Pinpoint the cell where the given text exists, returning its (x, y) midpoint coordinate. 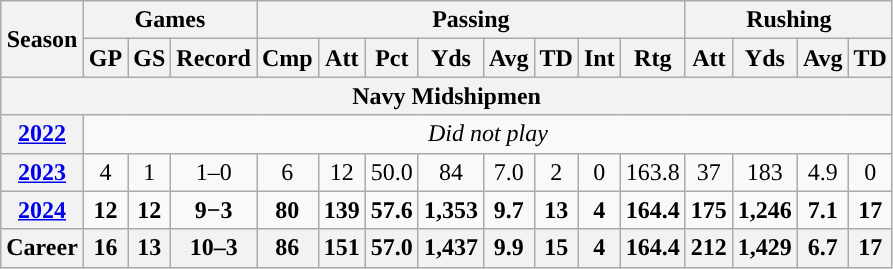
Rushing (788, 20)
139 (342, 210)
7.1 (822, 210)
Season (42, 39)
151 (342, 248)
2 (556, 172)
2023 (42, 172)
1–0 (214, 172)
2022 (42, 134)
10–3 (214, 248)
1 (150, 172)
9.7 (508, 210)
6 (287, 172)
1,353 (450, 210)
4.9 (822, 172)
37 (708, 172)
86 (287, 248)
1,437 (450, 248)
GP (105, 58)
Navy Midshipmen (447, 96)
2024 (42, 210)
212 (708, 248)
16 (105, 248)
Passing (470, 20)
57.0 (392, 248)
175 (708, 210)
84 (450, 172)
183 (764, 172)
GS (150, 58)
Cmp (287, 58)
50.0 (392, 172)
Career (42, 248)
1,246 (764, 210)
Pct (392, 58)
1,429 (764, 248)
Did not play (488, 134)
6.7 (822, 248)
57.6 (392, 210)
9.9 (508, 248)
80 (287, 210)
163.8 (652, 172)
Int (599, 58)
Rtg (652, 58)
Games (170, 20)
Record (214, 58)
7.0 (508, 172)
9−3 (214, 210)
15 (556, 248)
